Return the (X, Y) coordinate for the center point of the cell that contains the specified text.  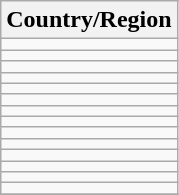
Country/Region (89, 20)
